Extract the [X, Y] coordinate from the center of the cell holding the provided text.  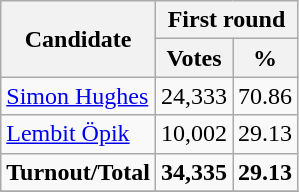
% [264, 58]
First round [226, 20]
Simon Hughes [78, 96]
34,335 [194, 172]
Votes [194, 58]
70.86 [264, 96]
Lembit Öpik [78, 134]
10,002 [194, 134]
24,333 [194, 96]
Turnout/Total [78, 172]
Candidate [78, 39]
